Determine the [X, Y] coordinate at the center of the cell enclosing the given text.  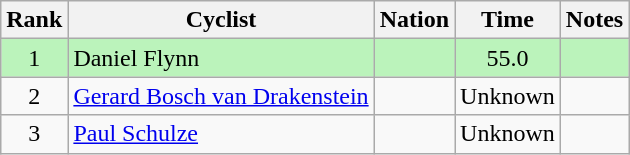
55.0 [508, 58]
Rank [34, 20]
Notes [594, 20]
2 [34, 96]
Time [508, 20]
3 [34, 134]
Cyclist [221, 20]
Nation [414, 20]
1 [34, 58]
Gerard Bosch van Drakenstein [221, 96]
Daniel Flynn [221, 58]
Paul Schulze [221, 134]
